Search for the cell housing the specified text and yield its [X, Y] center coordinate. 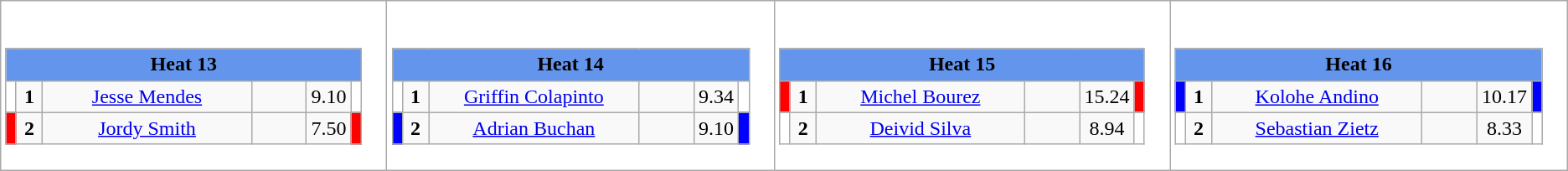
Michel Bourez [920, 96]
7.50 [328, 128]
Jordy Smith [147, 128]
Heat 15 1 Michel Bourez 15.24 2 Deivid Silva 8.94 [972, 85]
Jesse Mendes [147, 96]
Heat 13 [183, 65]
Deivid Silva [920, 128]
Heat 16 [1359, 65]
10.17 [1504, 96]
Sebastian Zietz [1317, 128]
Kolohe Andino [1317, 96]
Heat 15 [962, 65]
Adrian Buchan [534, 128]
8.33 [1504, 128]
Heat 13 1 Jesse Mendes 9.10 2 Jordy Smith 7.50 [194, 85]
15.24 [1107, 96]
Griffin Colapinto [534, 96]
Heat 14 1 Griffin Colapinto 9.34 2 Adrian Buchan 9.10 [581, 85]
Heat 14 [570, 65]
8.94 [1107, 128]
Heat 16 1 Kolohe Andino 10.17 2 Sebastian Zietz 8.33 [1369, 85]
9.34 [717, 96]
